Return the (X, Y) coordinate for the center point of the cell that contains the specified text.  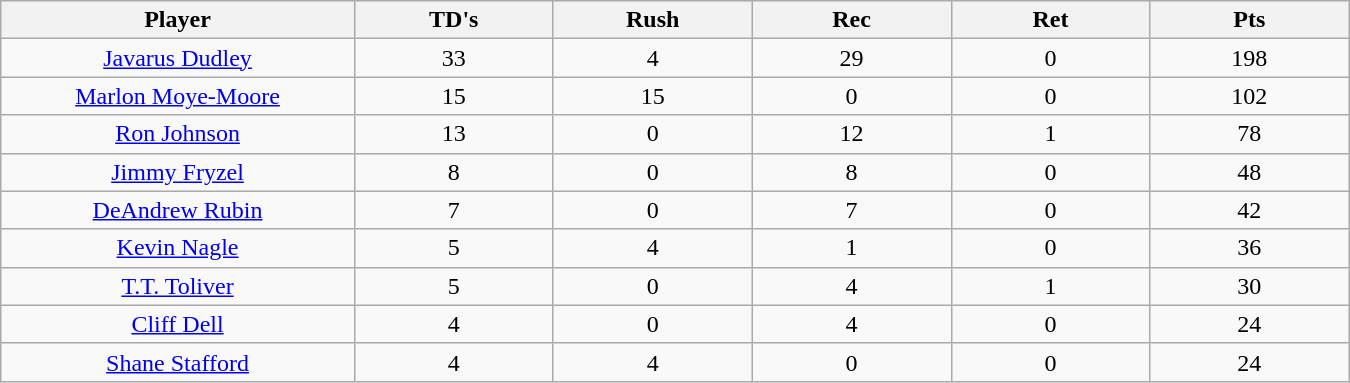
DeAndrew Rubin (178, 210)
30 (1250, 286)
33 (454, 58)
Ron Johnson (178, 134)
Kevin Nagle (178, 248)
78 (1250, 134)
Cliff Dell (178, 324)
Javarus Dudley (178, 58)
Pts (1250, 20)
42 (1250, 210)
29 (852, 58)
Rush (652, 20)
T.T. Toliver (178, 286)
12 (852, 134)
Marlon Moye-Moore (178, 96)
36 (1250, 248)
Ret (1050, 20)
102 (1250, 96)
48 (1250, 172)
13 (454, 134)
TD's (454, 20)
Player (178, 20)
198 (1250, 58)
Jimmy Fryzel (178, 172)
Shane Stafford (178, 362)
Rec (852, 20)
